Output the (X, Y) coordinate of the center of the cell containing the given text.  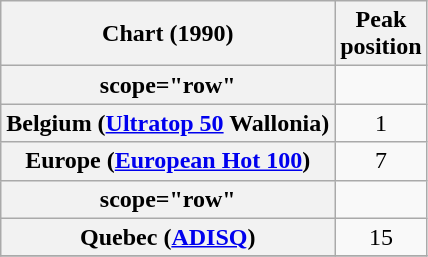
7 (381, 161)
Chart (1990) (168, 34)
1 (381, 123)
Europe (European Hot 100) (168, 161)
Quebec (ADISQ) (168, 237)
Belgium (Ultratop 50 Wallonia) (168, 123)
15 (381, 237)
Peakposition (381, 34)
